Output the (X, Y) coordinate of the center of the cell containing the given text.  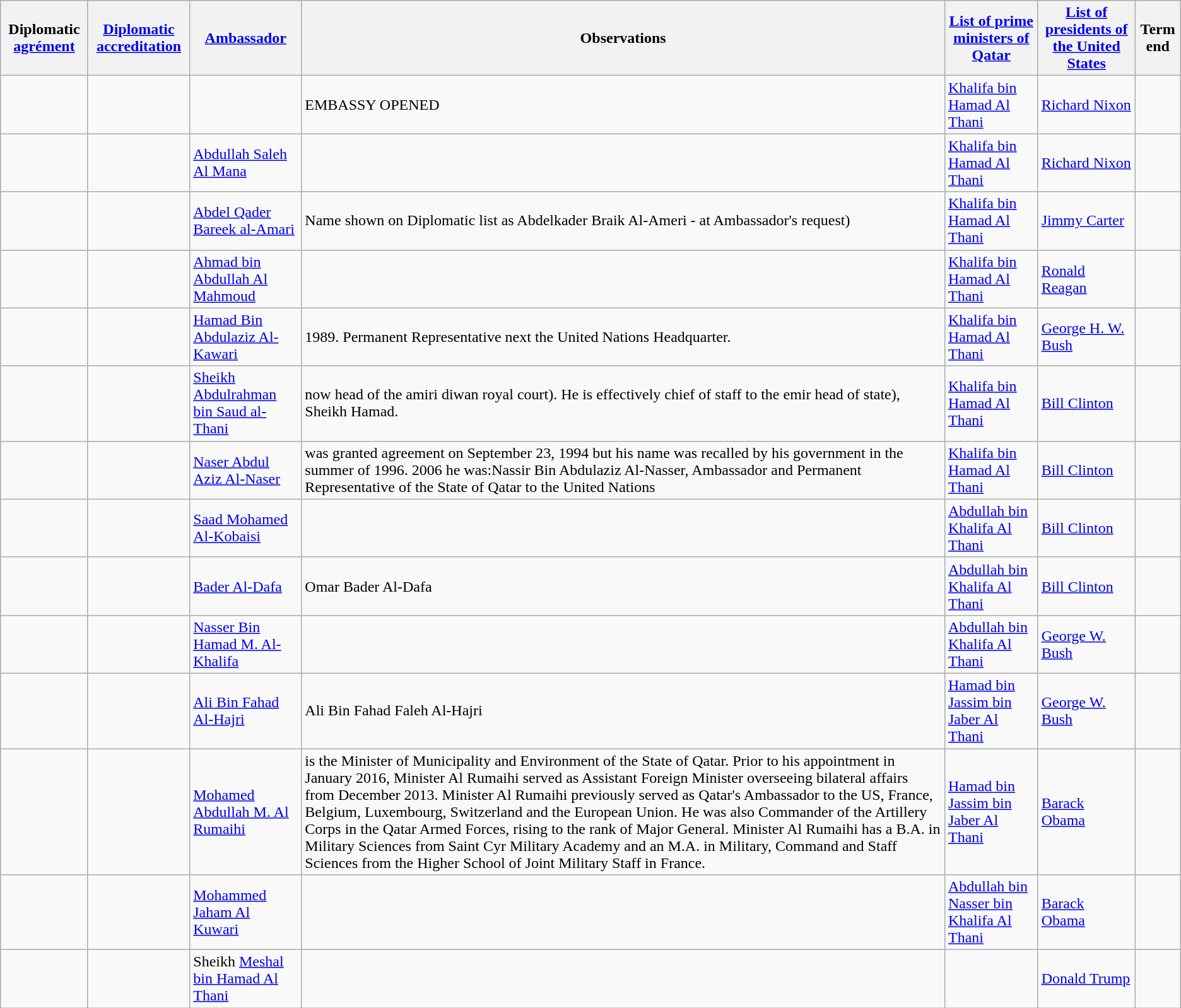
Ali Bin Fahad Al-Hajri (246, 710)
Diplomatic accreditation (139, 38)
Abdel Qader Bareek al-Amari (246, 221)
List of prime ministers of Qatar (991, 38)
Sheikh Meshal bin Hamad Al Thani (246, 979)
Name shown on Diplomatic list as Abdelkader Braik Al-Ameri - at Ambassador's request) (623, 221)
List of presidents of the United States (1086, 38)
Sheikh Abdulrahman bin Saud al-Thani (246, 404)
Ali Bin Fahad Faleh Al-Hajri (623, 710)
Mohammed Jaham Al Kuwari (246, 912)
Saad Mohamed Al-Kobaisi (246, 528)
EMBASSY OPENED (623, 105)
Abdullah bin Nasser bin Khalifa Al Thani (991, 912)
Naser Abdul Aziz Al-Naser (246, 470)
Mohamed Abdullah M. Al Rumaihi (246, 811)
Observations (623, 38)
Omar Bader Al-Dafa (623, 586)
Ahmad bin Abdullah Al Mahmoud (246, 279)
1989. Permanent Representative next the United Nations Headquarter. (623, 337)
George H. W. Bush (1086, 337)
Abdullah Saleh Al Mana (246, 163)
Jimmy Carter (1086, 221)
Hamad Bin Abdulaziz Al-Kawari (246, 337)
Donald Trump (1086, 979)
now head of the amiri diwan royal court). He is effectively chief of staff to the emir head of state), Sheikh Hamad. (623, 404)
Ambassador (246, 38)
Nasser Bin Hamad M. Al-Khalifa (246, 644)
Bader Al-Dafa (246, 586)
Diplomatic agrément (44, 38)
Ronald Reagan (1086, 279)
Term end (1158, 38)
